Provide the (X, Y) coordinate of the cell's center where the given text is located.  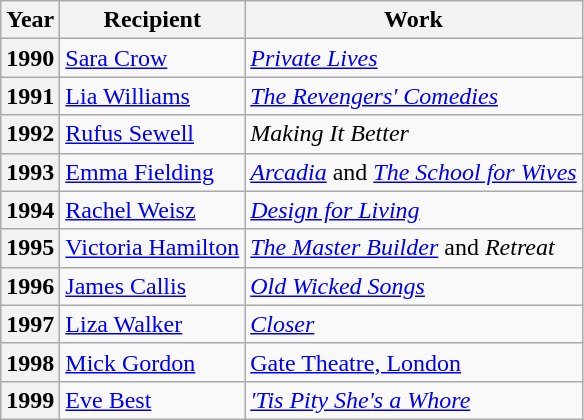
Liza Walker (152, 324)
1993 (30, 172)
1999 (30, 400)
Eve Best (152, 400)
1998 (30, 362)
Sara Crow (152, 58)
James Callis (152, 286)
Rachel Weisz (152, 210)
'Tis Pity She's a Whore (414, 400)
Lia Williams (152, 96)
1994 (30, 210)
The Revengers' Comedies (414, 96)
Victoria Hamilton (152, 248)
Closer (414, 324)
Making It Better (414, 134)
Private Lives (414, 58)
Recipient (152, 20)
Gate Theatre, London (414, 362)
Mick Gordon (152, 362)
1992 (30, 134)
1997 (30, 324)
Arcadia and The School for Wives (414, 172)
Design for Living (414, 210)
1991 (30, 96)
The Master Builder and Retreat (414, 248)
1995 (30, 248)
1990 (30, 58)
Work (414, 20)
Rufus Sewell (152, 134)
1996 (30, 286)
Year (30, 20)
Emma Fielding (152, 172)
Old Wicked Songs (414, 286)
